Scan for the cell matching the given text and deliver its (x, y) coordinate at center. 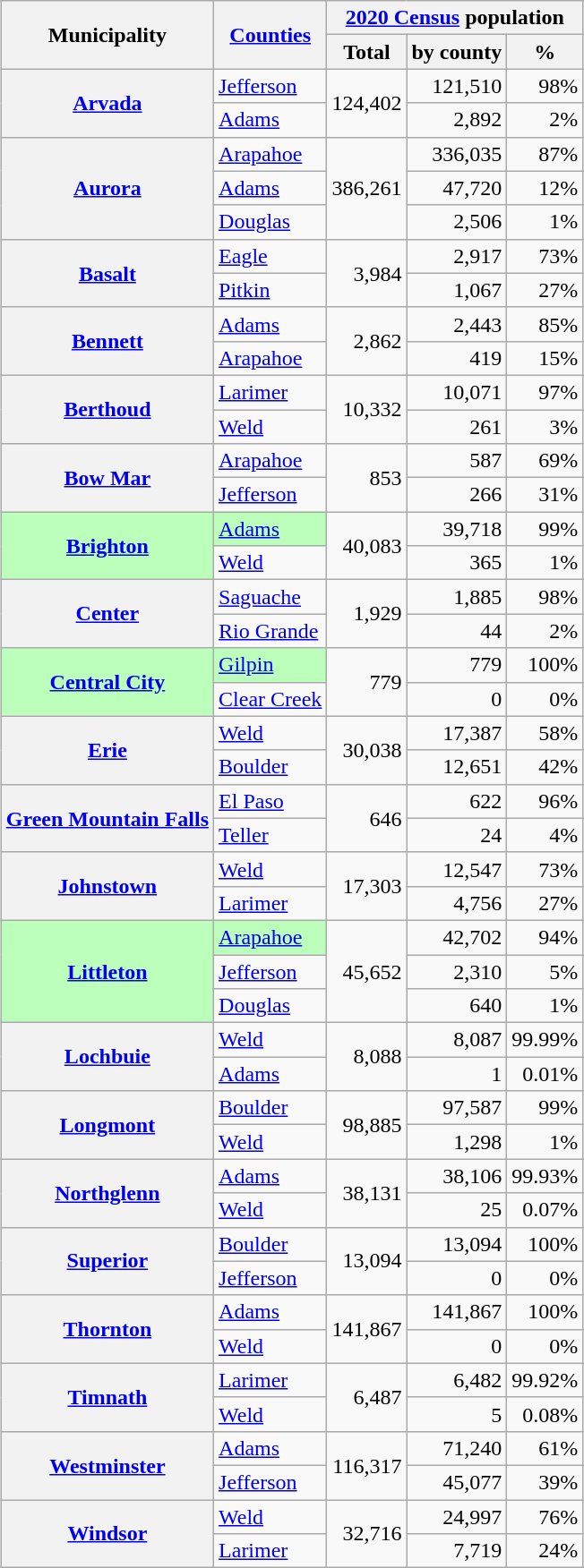
39,718 (457, 529)
99.92% (545, 1380)
Superior (107, 1261)
15% (545, 358)
12,547 (457, 869)
39% (545, 1482)
622 (457, 801)
124,402 (367, 103)
97,587 (457, 1108)
Center (107, 614)
42% (545, 767)
0.08% (545, 1414)
45,077 (457, 1482)
Rio Grande (271, 631)
24 (457, 835)
386,261 (367, 188)
85% (545, 324)
2,917 (457, 256)
3% (545, 427)
8,087 (457, 1040)
31% (545, 495)
Aurora (107, 188)
42,702 (457, 937)
25 (457, 1210)
Lochbuie (107, 1057)
261 (457, 427)
2020 Census population (455, 18)
38,131 (367, 1193)
% (545, 52)
97% (545, 392)
38,106 (457, 1176)
94% (545, 937)
44 (457, 631)
Brighton (107, 546)
12,651 (457, 767)
0.07% (545, 1210)
4% (545, 835)
Timnath (107, 1397)
Saguache (271, 597)
2,862 (367, 341)
Berthoud (107, 409)
Teller (271, 835)
419 (457, 358)
24% (545, 1551)
0.01% (545, 1074)
2,892 (457, 120)
99.93% (545, 1176)
87% (545, 154)
98,885 (367, 1125)
Erie (107, 750)
640 (457, 1006)
30,038 (367, 750)
5% (545, 971)
116,317 (367, 1465)
1,067 (457, 290)
Thornton (107, 1329)
646 (367, 818)
69% (545, 461)
El Paso (271, 801)
Westminster (107, 1465)
47,720 (457, 188)
1,298 (457, 1142)
32,716 (367, 1534)
Windsor (107, 1534)
3,984 (367, 273)
Arvada (107, 103)
Johnstown (107, 886)
365 (457, 563)
6,482 (457, 1380)
Total (367, 52)
Municipality (107, 35)
Bow Mar (107, 478)
99.99% (545, 1040)
266 (457, 495)
1,929 (367, 614)
Pitkin (271, 290)
Basalt (107, 273)
1 (457, 1074)
58% (545, 733)
Littleton (107, 971)
17,303 (367, 886)
96% (545, 801)
2,310 (457, 971)
12% (545, 188)
6,487 (367, 1397)
Bennett (107, 341)
336,035 (457, 154)
121,510 (457, 86)
40,083 (367, 546)
Clear Creek (271, 699)
24,997 (457, 1517)
8,088 (367, 1057)
Central City (107, 682)
2,443 (457, 324)
Northglenn (107, 1193)
71,240 (457, 1448)
853 (367, 478)
Green Mountain Falls (107, 818)
4,756 (457, 903)
by county (457, 52)
1,885 (457, 597)
10,332 (367, 409)
2,506 (457, 222)
10,071 (457, 392)
17,387 (457, 733)
587 (457, 461)
76% (545, 1517)
61% (545, 1448)
Eagle (271, 256)
Counties (271, 35)
7,719 (457, 1551)
Gilpin (271, 665)
5 (457, 1414)
Longmont (107, 1125)
45,652 (367, 971)
